Pinpoint the cell where the given text exists, returning its [X, Y] midpoint coordinate. 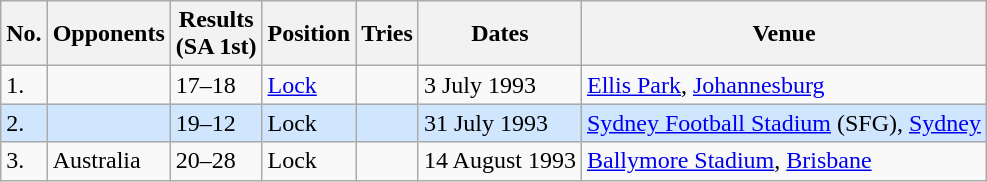
No. [24, 34]
Ballymore Stadium, Brisbane [784, 161]
Venue [784, 34]
Ellis Park, Johannesburg [784, 85]
19–12 [216, 123]
Tries [388, 34]
3. [24, 161]
31 July 1993 [500, 123]
Australia [108, 161]
3 July 1993 [500, 85]
2. [24, 123]
14 August 1993 [500, 161]
17–18 [216, 85]
1. [24, 85]
Position [309, 34]
Opponents [108, 34]
Results(SA 1st) [216, 34]
Dates [500, 34]
20–28 [216, 161]
Sydney Football Stadium (SFG), Sydney [784, 123]
